Search for the cell housing the specified text and yield its (x, y) center coordinate. 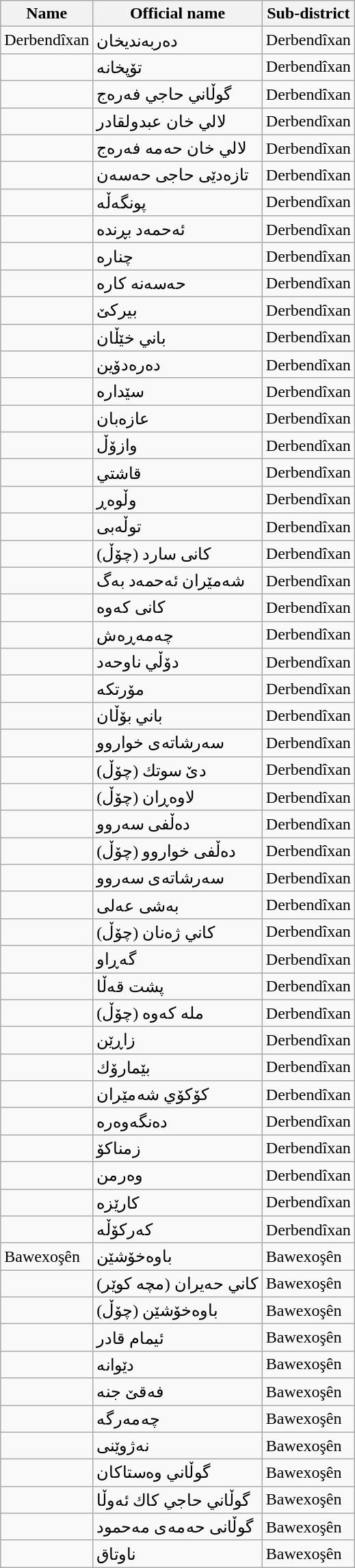
Sub-district (308, 14)
(مله‌ که‌وه‌ (چۆڵ (178, 1013)
Official name (178, 14)
گوڵاني حاجي فه‌ره‌ج (178, 94)
بێمارۆك (178, 1067)
عازه‌بان (178, 419)
(باوه‌خۆشێن (چۆڵ (178, 1310)
ده‌ره‌دۆین (178, 365)
باني بۆڵان (178, 716)
ئيمام قادر (178, 1338)
ناوتاق (178, 1554)
(كاني ژه‌نان (چۆڵ (178, 932)
تۆپخانه (178, 67)
وه‌رمن (178, 1175)
سێداره (178, 391)
(كانى سارد (چۆڵ (178, 553)
چه‌مه‌ڕه‌ش (178, 635)
گوڵاني حاجي كاك ئه‌وڵا (178, 1500)
به‌شی عه‌لی (178, 905)
دێوانه (178, 1364)
باني خێڵان (178, 338)
(لاوه‌ڕان (چۆڵ (178, 797)
گوڵانی حه‌مه‌ی مه‌حمود (178, 1527)
کانی که‌وه‌ (178, 608)
چناره (178, 256)
كارێزه (178, 1202)
بيركێ (178, 310)
وازۆڵ (178, 445)
مۆرتكه (178, 689)
(دێ سوتك (چۆڵ (178, 770)
وڵوه‌ڕ (178, 499)
نه‌ژوێنی (178, 1446)
چه‌مه‌رگه (178, 1418)
توڵه‌بی (178, 527)
قاشتي (178, 473)
باوه‌خۆشێن (178, 1256)
پشت قه‌ڵا (178, 987)
تازه‌دێی حاجی حه‌سه‌ن (178, 176)
لالي خان حه‌مه‌ فه‌ره‌ج (178, 148)
زاڕێن (178, 1041)
Name (47, 14)
(كاني حه‌یران (مچه كوێر (178, 1284)
گه‌ڕاو (178, 959)
ده‌نگه‌وه‌ره‌ (178, 1121)
(ده‌ڵفی خواروو (چۆڵ (178, 851)
پونگه‌ڵه‌ (178, 202)
لالي خان عبدولقادر (178, 122)
سه‌رشاته‌ی خواروو (178, 743)
فه‌قێ جنه‌ (178, 1392)
که‌رکۆڵه‌ (178, 1230)
ده‌ڵفی سه‌روو (178, 824)
دۆڵي ناوحه‌د (178, 662)
زمناكۆ (178, 1149)
كۆكۆي شه‌مێران (178, 1095)
سه‌رشاته‌ی سه‌روو (178, 878)
گوڵاني وه‌ستاکان (178, 1473)
ئه‌حمه‌د بڕنده (178, 230)
حه‌سه‌نه‌ كاره (178, 284)
شه‌مێران ئه‌حمه‌د به‌گ (178, 581)
ده‌ربه‌ندیخان (178, 40)
